Extract the (x, y) coordinate from the center of the cell holding the provided text.  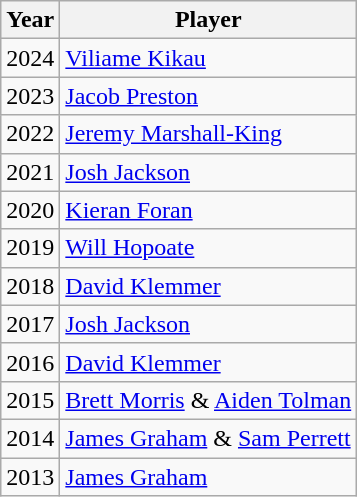
2024 (30, 58)
2014 (30, 438)
2023 (30, 96)
2020 (30, 210)
Viliame Kikau (208, 58)
2021 (30, 172)
2022 (30, 134)
2019 (30, 248)
Player (208, 20)
James Graham & Sam Perrett (208, 438)
Year (30, 20)
2018 (30, 286)
2013 (30, 477)
Kieran Foran (208, 210)
Jacob Preston (208, 96)
Will Hopoate (208, 248)
2016 (30, 362)
James Graham (208, 477)
2017 (30, 324)
Jeremy Marshall-King (208, 134)
Brett Morris & Aiden Tolman (208, 400)
2015 (30, 400)
